Capture the cell that displays the provided text and extract its (x, y) central coordinate. 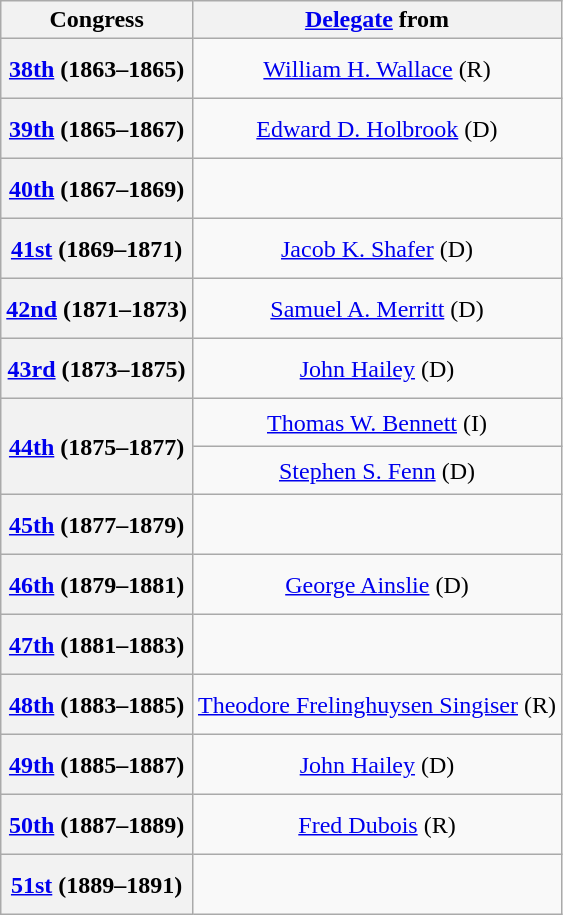
51st (1889–1891) (97, 885)
43rd (1873–1875) (97, 369)
42nd (1871–1873) (97, 309)
41st (1869–1871) (97, 249)
Theodore Frelinghuysen Singiser (R) (376, 705)
49th (1885–1887) (97, 765)
50th (1887–1889) (97, 825)
40th (1867–1869) (97, 189)
47th (1881–1883) (97, 645)
Thomas W. Bennett (I) (376, 423)
William H. Wallace (R) (376, 69)
George Ainslie (D) (376, 585)
45th (1877–1879) (97, 525)
Stephen S. Fenn (D) (376, 471)
46th (1879–1881) (97, 585)
38th (1863–1865) (97, 69)
44th (1875–1877) (97, 447)
Delegate from (376, 20)
48th (1883–1885) (97, 705)
Fred Dubois (R) (376, 825)
Samuel A. Merritt (D) (376, 309)
Edward D. Holbrook (D) (376, 129)
39th (1865–1867) (97, 129)
Jacob K. Shafer (D) (376, 249)
Congress (97, 20)
